Return [X, Y] of the center of cell containing provided text 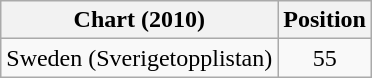
Chart (2010) [140, 20]
Sweden (Sverigetopplistan) [140, 58]
55 [325, 58]
Position [325, 20]
